Capture the cell that displays the provided text and extract its (x, y) central coordinate. 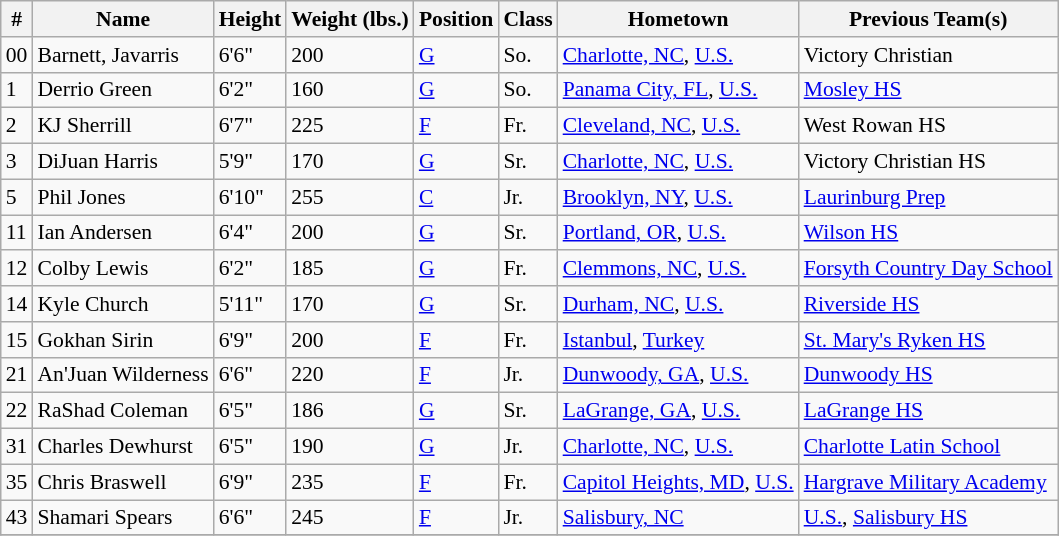
Cleveland, NC, U.S. (678, 126)
Shamari Spears (122, 518)
Name (122, 19)
Barnett, Javarris (122, 55)
Capitol Heights, MD, U.S. (678, 482)
190 (350, 447)
186 (350, 411)
255 (350, 197)
Derrio Green (122, 90)
Dunwoody, GA, U.S. (678, 375)
Panama City, FL, U.S. (678, 90)
Class (528, 19)
2 (17, 126)
C (456, 197)
Victory Christian HS (928, 162)
6'10" (250, 197)
Durham, NC, U.S. (678, 304)
Portland, OR, U.S. (678, 233)
Hometown (678, 19)
5'11" (250, 304)
12 (17, 269)
Hargrave Military Academy (928, 482)
235 (350, 482)
Forsyth Country Day School (928, 269)
Phil Jones (122, 197)
Charlotte Latin School (928, 447)
U.S., Salisbury HS (928, 518)
Mosley HS (928, 90)
11 (17, 233)
Istanbul, Turkey (678, 340)
Ian Andersen (122, 233)
# (17, 19)
Wilson HS (928, 233)
43 (17, 518)
DiJuan Harris (122, 162)
Chris Braswell (122, 482)
Victory Christian (928, 55)
Charles Dewhurst (122, 447)
LaGrange, GA, U.S. (678, 411)
Brooklyn, NY, U.S. (678, 197)
Previous Team(s) (928, 19)
3 (17, 162)
31 (17, 447)
14 (17, 304)
22 (17, 411)
21 (17, 375)
Kyle Church (122, 304)
00 (17, 55)
St. Mary's Ryken HS (928, 340)
Laurinburg Prep (928, 197)
1 (17, 90)
35 (17, 482)
Clemmons, NC, U.S. (678, 269)
15 (17, 340)
Riverside HS (928, 304)
LaGrange HS (928, 411)
An'Juan Wilderness (122, 375)
Height (250, 19)
6'7" (250, 126)
5 (17, 197)
Dunwoody HS (928, 375)
KJ Sherrill (122, 126)
Position (456, 19)
RaShad Coleman (122, 411)
225 (350, 126)
245 (350, 518)
West Rowan HS (928, 126)
220 (350, 375)
Salisbury, NC (678, 518)
Weight (lbs.) (350, 19)
5'9" (250, 162)
160 (350, 90)
185 (350, 269)
Colby Lewis (122, 269)
6'4" (250, 233)
Gokhan Sirin (122, 340)
